Provide the (X, Y) coordinate of the cell's center where the given text is located.  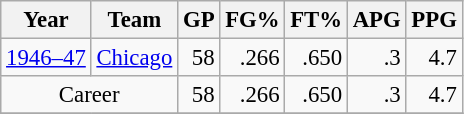
Year (46, 20)
Career (90, 95)
Chicago (134, 58)
APG (376, 20)
Team (134, 20)
PPG (434, 20)
FT% (316, 20)
1946–47 (46, 58)
FG% (252, 20)
GP (199, 20)
